From the cell containing the given text, extract its center point as [x, y] coordinate. 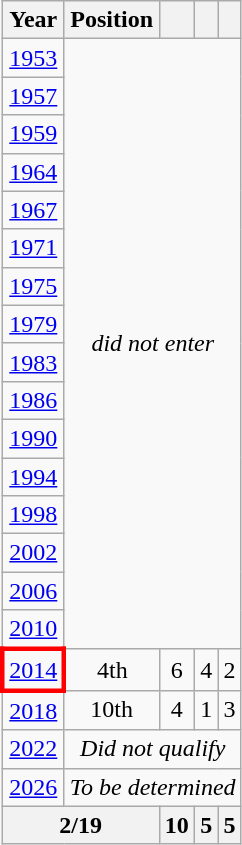
2002 [33, 553]
1990 [33, 438]
1998 [33, 515]
1971 [33, 248]
1953 [33, 58]
To be determined [152, 787]
1964 [33, 172]
2026 [33, 787]
Position [112, 20]
did not enter [152, 344]
2022 [33, 749]
1959 [33, 134]
1967 [33, 210]
1 [206, 710]
1957 [33, 96]
Year [33, 20]
4th [112, 670]
2018 [33, 710]
6 [176, 670]
10 [176, 825]
2010 [33, 630]
3 [230, 710]
1979 [33, 324]
1986 [33, 400]
1983 [33, 362]
2006 [33, 591]
1975 [33, 286]
10th [112, 710]
2/19 [80, 825]
Did not qualify [152, 749]
1994 [33, 477]
2 [230, 670]
2014 [33, 670]
